Scan for the cell matching the given text and deliver its [x, y] coordinate at center. 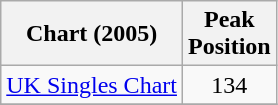
UK Singles Chart [92, 85]
Chart (2005) [92, 34]
PeakPosition [229, 34]
134 [229, 85]
